Extract the [x, y] coordinate from the center of the cell holding the provided text.  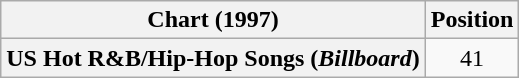
Chart (1997) [213, 20]
US Hot R&B/Hip-Hop Songs (Billboard) [213, 58]
41 [472, 58]
Position [472, 20]
